Capture the cell that displays the provided text and extract its [x, y] central coordinate. 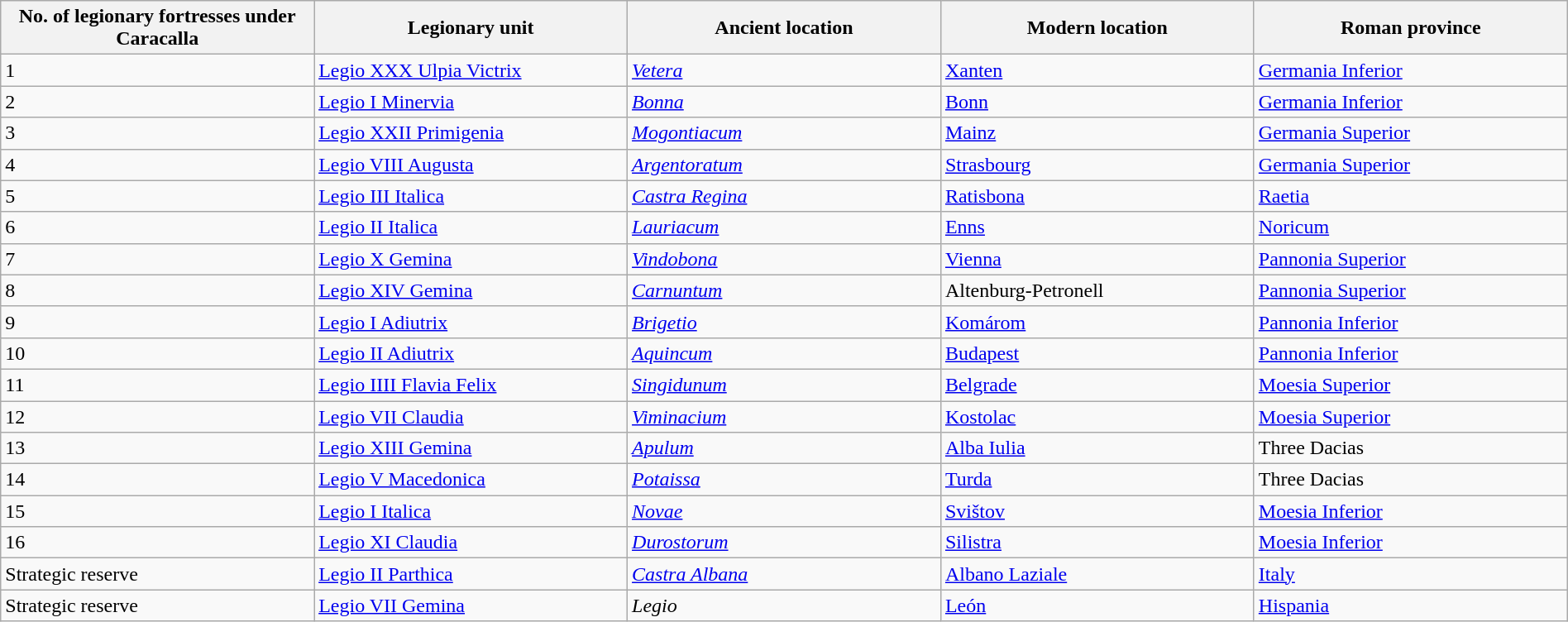
Noricum [1411, 227]
Raetia [1411, 196]
Strasbourg [1097, 165]
9 [157, 322]
Legio XIV Gemina [471, 290]
León [1097, 605]
Legio VIII Augusta [471, 165]
Legio XXII Primigenia [471, 133]
Argentoratum [784, 165]
Alba Iulia [1097, 448]
Singidunum [784, 385]
Silistra [1097, 543]
Legio V Macedonica [471, 480]
No. of legionary fortresses under Caracalla [157, 28]
13 [157, 448]
Lauriacum [784, 227]
12 [157, 416]
6 [157, 227]
Enns [1097, 227]
Turda [1097, 480]
Legio I Italica [471, 511]
16 [157, 543]
Mogontiacum [784, 133]
Legio I Minervia [471, 102]
Durostorum [784, 543]
Carnuntum [784, 290]
Bonna [784, 102]
Legio XI Claudia [471, 543]
Apulum [784, 448]
Legio II Adiutrix [471, 353]
Svištov [1097, 511]
Vienna [1097, 259]
Kostolac [1097, 416]
Altenburg-Petronell [1097, 290]
Potaissa [784, 480]
11 [157, 385]
Brigetio [784, 322]
Legio I Adiutrix [471, 322]
Modern location [1097, 28]
Legio II Italica [471, 227]
Viminacium [784, 416]
Albano Laziale [1097, 574]
Budapest [1097, 353]
2 [157, 102]
Legionary unit [471, 28]
Legio [784, 605]
Bonn [1097, 102]
Mainz [1097, 133]
3 [157, 133]
Castra Albana [784, 574]
Belgrade [1097, 385]
Vindobona [784, 259]
15 [157, 511]
Legio IIII Flavia Felix [471, 385]
Legio X Gemina [471, 259]
Legio II Parthica [471, 574]
Legio VII Claudia [471, 416]
Aquincum [784, 353]
Roman province [1411, 28]
Legio VII Gemina [471, 605]
Vetera [784, 70]
8 [157, 290]
5 [157, 196]
Ancient location [784, 28]
Komárom [1097, 322]
Legio III Italica [471, 196]
14 [157, 480]
Novae [784, 511]
1 [157, 70]
Xanten [1097, 70]
7 [157, 259]
Hispania [1411, 605]
10 [157, 353]
Legio XIII Gemina [471, 448]
Legio XXX Ulpia Victrix [471, 70]
Castra Regina [784, 196]
Ratisbona [1097, 196]
4 [157, 165]
Italy [1411, 574]
